Find where the given text appears and provide that cell's center as (x, y) coordinate. 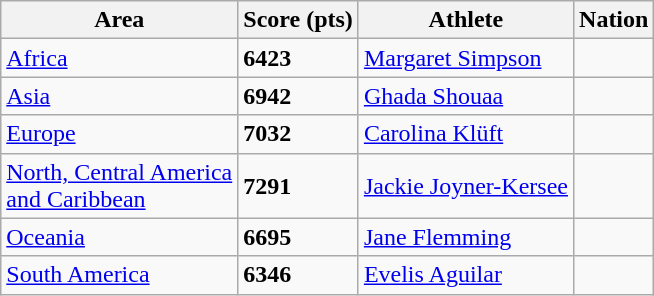
Jackie Joyner-Kersee (466, 186)
Margaret Simpson (466, 58)
6942 (298, 96)
Nation (614, 20)
Europe (120, 134)
Asia (120, 96)
7291 (298, 186)
North, Central America and Caribbean (120, 186)
Score (pts) (298, 20)
South America (120, 275)
Oceania (120, 237)
Africa (120, 58)
Athlete (466, 20)
7032 (298, 134)
Carolina Klüft (466, 134)
6695 (298, 237)
6423 (298, 58)
6346 (298, 275)
Jane Flemming (466, 237)
Area (120, 20)
Evelis Aguilar (466, 275)
Ghada Shouaa (466, 96)
